For the text-containing cell, return its midpoint in (x, y) coordinate format. 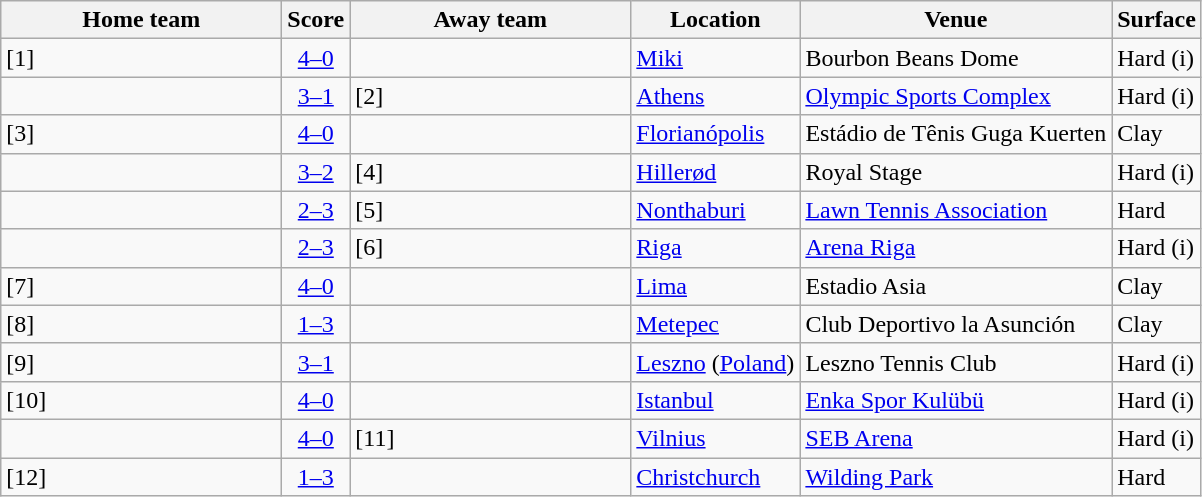
3–2 (316, 172)
Florianópolis (716, 134)
[2] (490, 96)
Hillerød (716, 172)
Club Deportivo la Asunción (956, 324)
Royal Stage (956, 172)
Leszno Tennis Club (956, 362)
Vilnius (716, 438)
Estadio Asia (956, 286)
[10] (142, 400)
[7] (142, 286)
Miki (716, 58)
[11] (490, 438)
Nonthaburi (716, 210)
[8] (142, 324)
Score (316, 20)
Surface (1157, 20)
[6] (490, 248)
Estádio de Tênis Guga Kuerten (956, 134)
Metepec (716, 324)
Arena Riga (956, 248)
[5] (490, 210)
Wilding Park (956, 477)
Istanbul (716, 400)
SEB Arena (956, 438)
Away team (490, 20)
Leszno (Poland) (716, 362)
Athens (716, 96)
[4] (490, 172)
[3] (142, 134)
Olympic Sports Complex (956, 96)
Venue (956, 20)
Lawn Tennis Association (956, 210)
Bourbon Beans Dome (956, 58)
Home team (142, 20)
[1] (142, 58)
Location (716, 20)
Riga (716, 248)
[9] (142, 362)
Christchurch (716, 477)
Enka Spor Kulübü (956, 400)
Lima (716, 286)
[12] (142, 477)
